Output the [X, Y] coordinate of the center of the cell containing the given text.  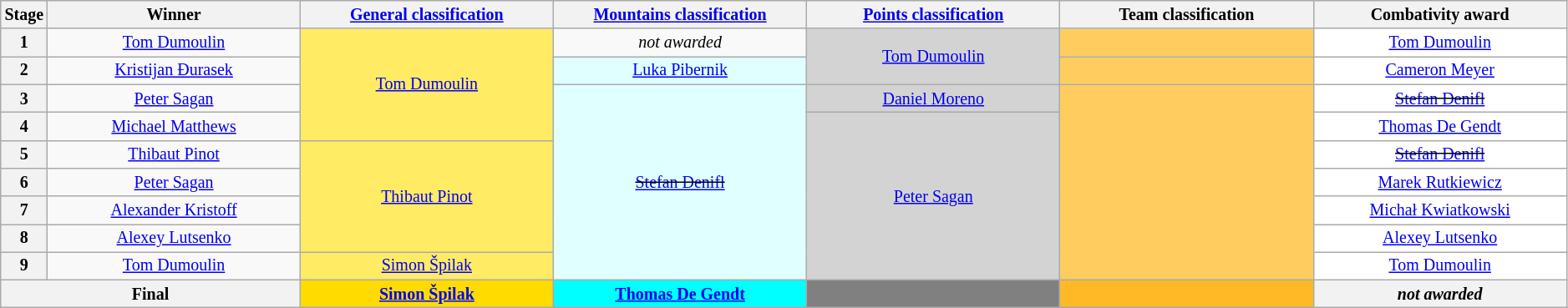
5 [24, 154]
Winner [174, 15]
7 [24, 210]
2 [24, 70]
Michael Matthews [174, 127]
Points classification [934, 15]
4 [24, 127]
Final [150, 294]
1 [24, 43]
Kristijan Đurasek [174, 70]
9 [24, 265]
Marek Rutkiewicz [1440, 182]
Team classification [1186, 15]
6 [24, 182]
3 [24, 98]
Mountains classification [680, 15]
Stage [24, 15]
Alexander Kristoff [174, 210]
Luka Pibernik [680, 70]
Cameron Meyer [1440, 70]
General classification [426, 15]
Combativity award [1440, 15]
8 [24, 239]
Daniel Moreno [934, 98]
Michał Kwiatkowski [1440, 210]
